Locate the cell with the specified text and output its [X, Y] center coordinate. 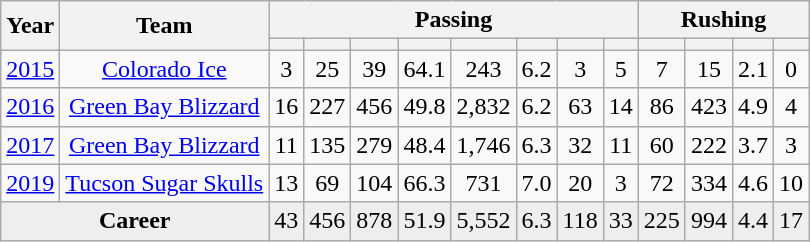
5 [620, 69]
13 [286, 183]
2.1 [752, 69]
3.7 [752, 145]
7 [662, 69]
32 [580, 145]
43 [286, 221]
423 [708, 107]
0 [792, 69]
10 [792, 183]
2016 [30, 107]
15 [708, 69]
243 [484, 69]
Colorado Ice [164, 69]
334 [708, 183]
2017 [30, 145]
48.4 [424, 145]
14 [620, 107]
Career [135, 221]
222 [708, 145]
86 [662, 107]
Team [164, 26]
63 [580, 107]
731 [484, 183]
5,552 [484, 221]
Passing [454, 20]
39 [374, 69]
2019 [30, 183]
4 [792, 107]
60 [662, 145]
16 [286, 107]
2,832 [484, 107]
4.4 [752, 221]
104 [374, 183]
66.3 [424, 183]
20 [580, 183]
Year [30, 26]
17 [792, 221]
25 [328, 69]
135 [328, 145]
7.0 [536, 183]
994 [708, 221]
49.8 [424, 107]
33 [620, 221]
69 [328, 183]
1,746 [484, 145]
118 [580, 221]
225 [662, 221]
4.6 [752, 183]
72 [662, 183]
878 [374, 221]
Rushing [723, 20]
64.1 [424, 69]
279 [374, 145]
4.9 [752, 107]
227 [328, 107]
51.9 [424, 221]
Tucson Sugar Skulls [164, 183]
2015 [30, 69]
